Detect which cell encompasses the target text, then output its (X, Y) center coordinate. 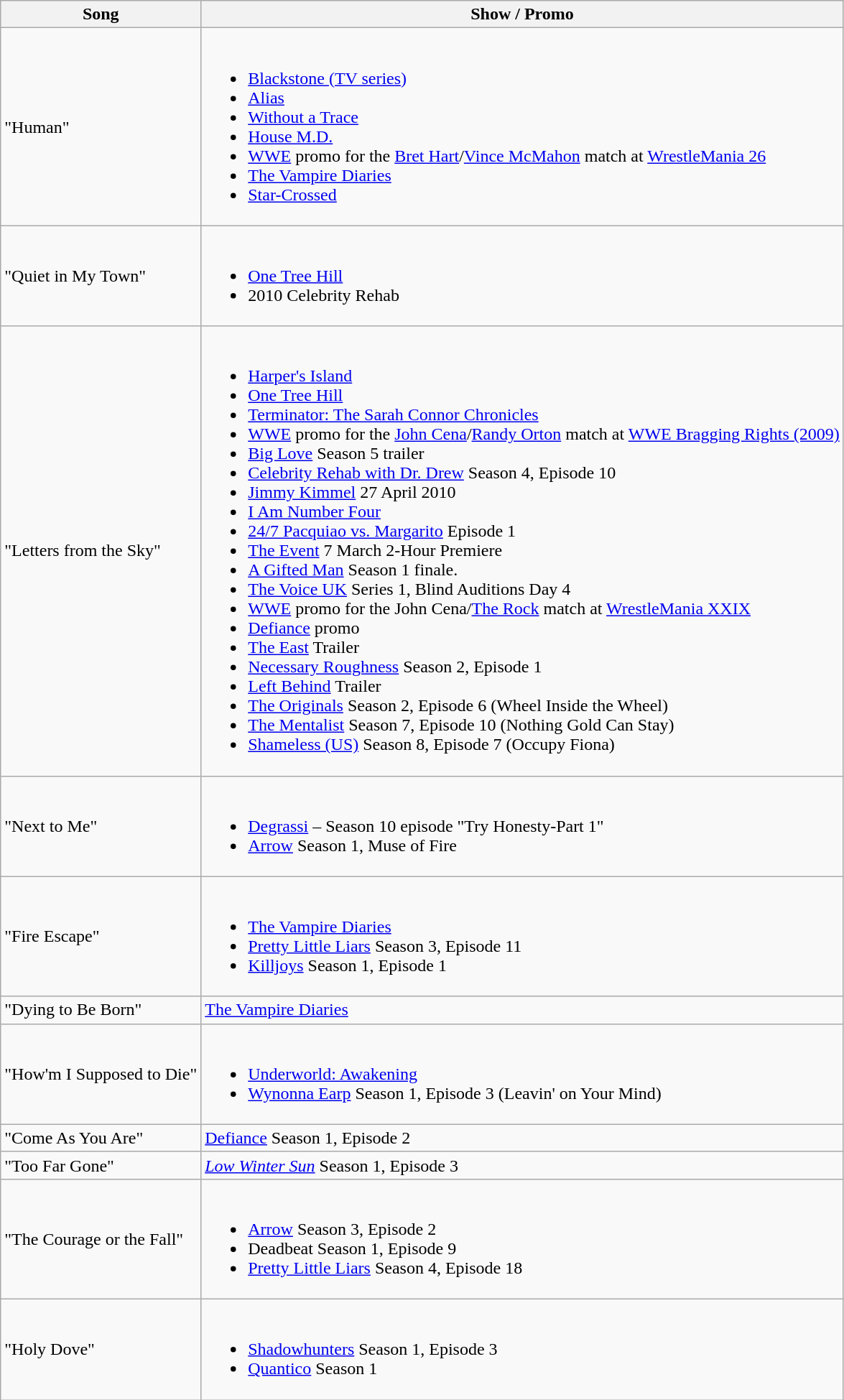
The Vampire Diaries (523, 1010)
"Fire Escape" (101, 937)
"Dying to Be Born" (101, 1010)
"How'm I Supposed to Die" (101, 1074)
The Vampire DiariesPretty Little Liars Season 3, Episode 11Killjoys Season 1, Episode 1 (523, 937)
Underworld: AwakeningWynonna Earp Season 1, Episode 3 (Leavin' on Your Mind) (523, 1074)
Arrow Season 3, Episode 2Deadbeat Season 1, Episode 9Pretty Little Liars Season 4, Episode 18 (523, 1238)
Degrassi – Season 10 episode "Try Honesty-Part 1"Arrow Season 1, Muse of Fire (523, 826)
"Letters from the Sky" (101, 551)
"Too Far Gone" (101, 1165)
"Human" (101, 126)
Blackstone (TV series)AliasWithout a TraceHouse M.D.WWE promo for the Bret Hart/Vince McMahon match at WrestleMania 26The Vampire DiariesStar-Crossed (523, 126)
Show / Promo (523, 14)
Low Winter Sun Season 1, Episode 3 (523, 1165)
"Next to Me" (101, 826)
Song (101, 14)
"The Courage or the Fall" (101, 1238)
"Quiet in My Town" (101, 276)
Shadowhunters Season 1, Episode 3Quantico Season 1 (523, 1349)
Defiance Season 1, Episode 2 (523, 1138)
One Tree Hill2010 Celebrity Rehab (523, 276)
"Come As You Are" (101, 1138)
"Holy Dove" (101, 1349)
